Return the (x, y) coordinate for the center point of the cell that contains the specified text.  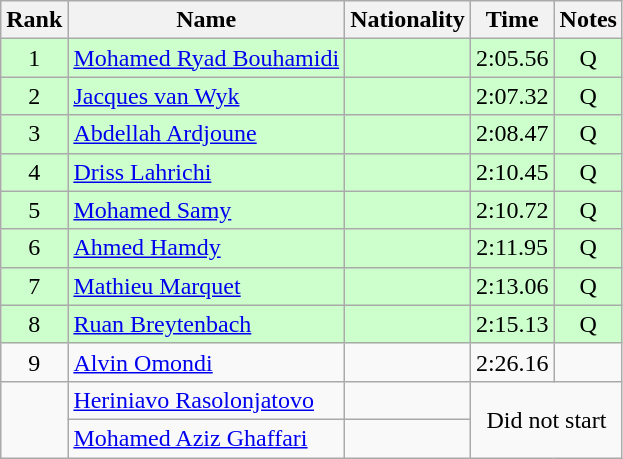
2 (34, 96)
2:15.13 (512, 324)
Mohamed Samy (206, 210)
1 (34, 58)
6 (34, 248)
2:08.47 (512, 134)
2:07.32 (512, 96)
2:10.45 (512, 172)
Time (512, 20)
Heriniavo Rasolonjatovo (206, 400)
Mohamed Ryad Bouhamidi (206, 58)
Ruan Breytenbach (206, 324)
Ahmed Hamdy (206, 248)
8 (34, 324)
Nationality (408, 20)
2:05.56 (512, 58)
Name (206, 20)
Mohamed Aziz Ghaffari (206, 438)
9 (34, 362)
Rank (34, 20)
Alvin Omondi (206, 362)
4 (34, 172)
2:13.06 (512, 286)
Did not start (546, 419)
5 (34, 210)
Jacques van Wyk (206, 96)
Mathieu Marquet (206, 286)
2:26.16 (512, 362)
3 (34, 134)
Abdellah Ardjoune (206, 134)
2:10.72 (512, 210)
Notes (588, 20)
7 (34, 286)
2:11.95 (512, 248)
Driss Lahrichi (206, 172)
